Detect which cell encompasses the target text, then output its [x, y] center coordinate. 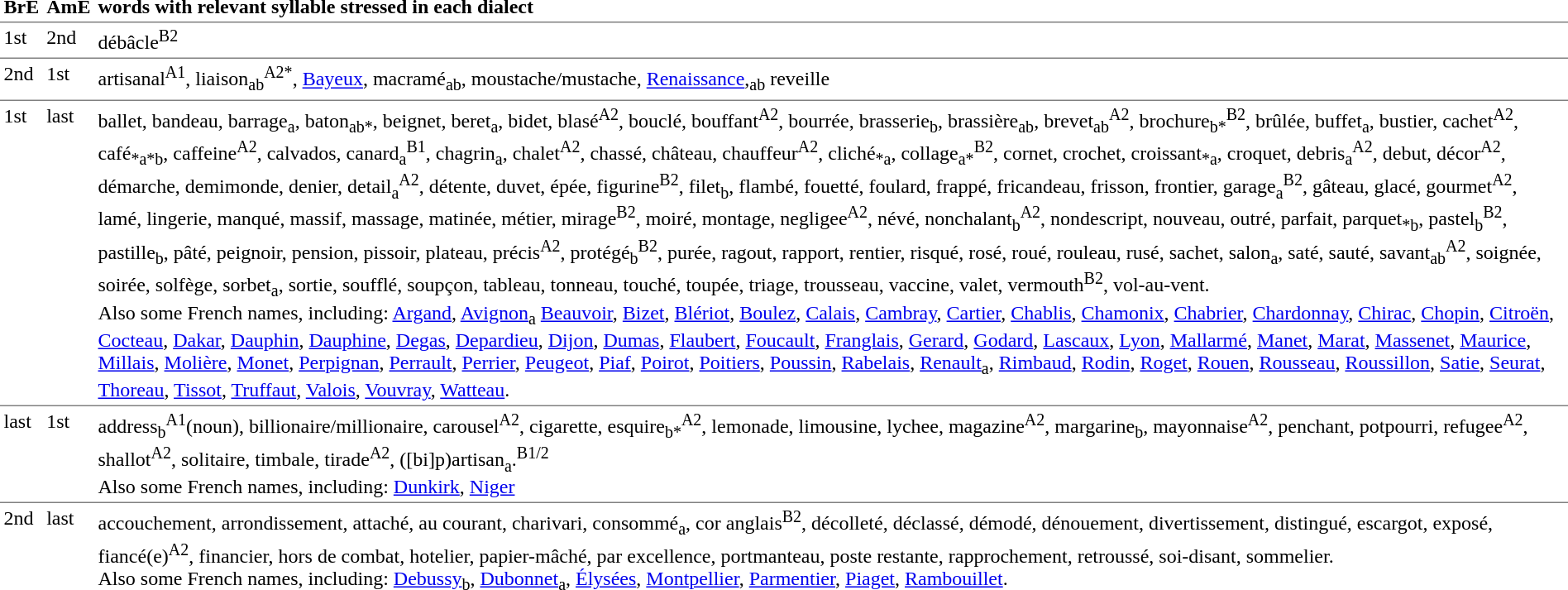
débâcleB2 [831, 41]
artisanalA1, liaisonabA2*, Bayeux, macraméab, moustache/mustache, Renaissance,ab reveille [831, 79]
